Capture the cell that displays the provided text and extract its (X, Y) central coordinate. 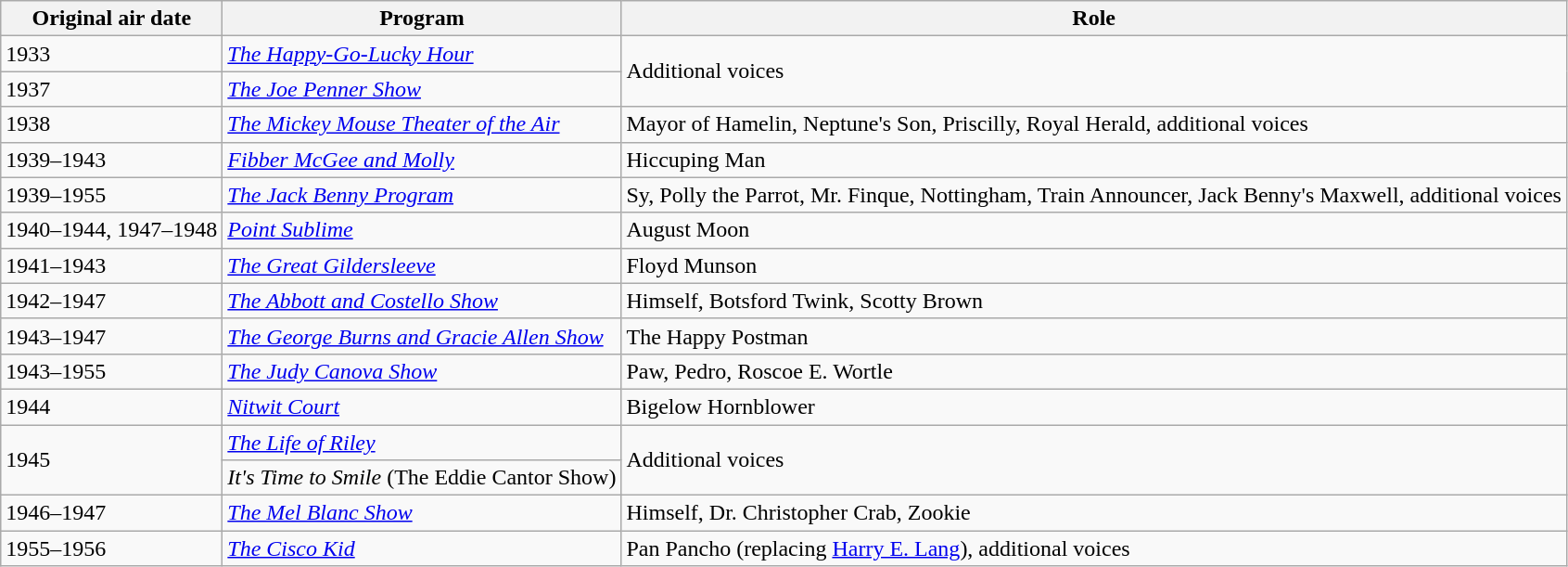
1942–1947 (111, 301)
The Mickey Mouse Theater of the Air (422, 124)
Nitwit Court (422, 406)
Fibber McGee and Molly (422, 160)
Himself, Botsford Twink, Scotty Brown (1094, 301)
The Happy-Go-Lucky Hour (422, 54)
1937 (111, 89)
The Joe Penner Show (422, 89)
Bigelow Hornblower (1094, 406)
Paw, Pedro, Roscoe E. Wortle (1094, 371)
1938 (111, 124)
Program (422, 19)
Mayor of Hamelin, Neptune's Son, Priscilly, Royal Herald, additional voices (1094, 124)
1943–1955 (111, 371)
1939–1955 (111, 195)
The Mel Blanc Show (422, 513)
Floyd Munson (1094, 265)
The Jack Benny Program (422, 195)
1946–1947 (111, 513)
Original air date (111, 19)
1955–1956 (111, 548)
Hiccuping Man (1094, 160)
1945 (111, 460)
1941–1943 (111, 265)
It's Time to Smile (The Eddie Cantor Show) (422, 478)
1933 (111, 54)
Pan Pancho (replacing Harry E. Lang), additional voices (1094, 548)
1940–1944, 1947–1948 (111, 230)
August Moon (1094, 230)
Himself, Dr. Christopher Crab, Zookie (1094, 513)
The Happy Postman (1094, 336)
1943–1947 (111, 336)
1939–1943 (111, 160)
The George Burns and Gracie Allen Show (422, 336)
The Cisco Kid (422, 548)
The Life of Riley (422, 443)
1944 (111, 406)
The Abbott and Costello Show (422, 301)
Sy, Polly the Parrot, Mr. Finque, Nottingham, Train Announcer, Jack Benny's Maxwell, additional voices (1094, 195)
Point Sublime (422, 230)
The Judy Canova Show (422, 371)
The Great Gildersleeve (422, 265)
Role (1094, 19)
